Extract the (X, Y) coordinate from the center of the cell holding the provided text.  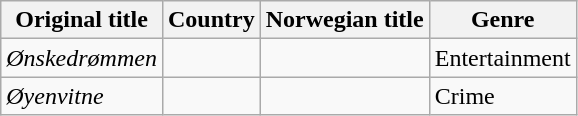
Original title (82, 20)
Country (211, 20)
Crime (502, 96)
Øyenvitne (82, 96)
Genre (502, 20)
Norwegian title (344, 20)
Ønskedrømmen (82, 58)
Entertainment (502, 58)
